Pinpoint the cell where the given text exists, returning its [X, Y] midpoint coordinate. 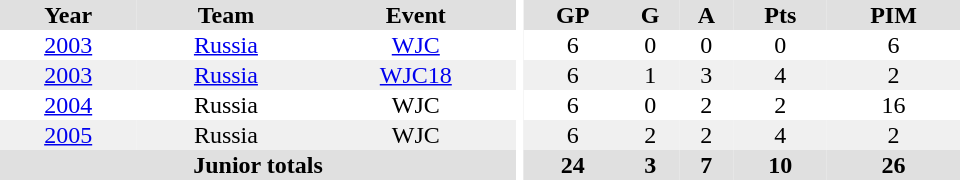
2004 [68, 105]
Team [226, 15]
16 [894, 105]
1 [650, 75]
2005 [68, 135]
7 [706, 165]
Year [68, 15]
10 [781, 165]
WJC18 [416, 75]
24 [572, 165]
PIM [894, 15]
A [706, 15]
Pts [781, 15]
26 [894, 165]
Event [416, 15]
Junior totals [258, 165]
GP [572, 15]
G [650, 15]
